Provide the [X, Y] coordinate of the cell's center where the given text is located.  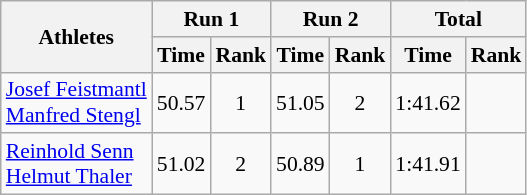
1:41.91 [428, 164]
50.57 [182, 102]
51.05 [300, 102]
Athletes [76, 36]
Total [458, 19]
Run 1 [212, 19]
1:41.62 [428, 102]
50.89 [300, 164]
Josef FeistmantlManfred Stengl [76, 102]
51.02 [182, 164]
Run 2 [330, 19]
Reinhold SennHelmut Thaler [76, 164]
